Determine the [X, Y] coordinate at the center of the cell enclosing the given text.  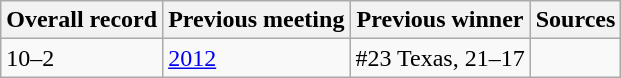
Sources [576, 20]
Overall record [82, 20]
2012 [256, 58]
Previous winner [440, 20]
10–2 [82, 58]
Previous meeting [256, 20]
#23 Texas, 21–17 [440, 58]
